Return the [x, y] coordinate for the center point of the cell that contains the specified text.  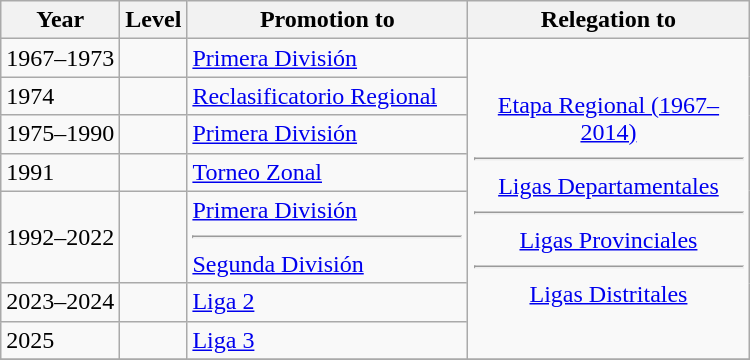
Torneo Zonal [328, 172]
1974 [60, 96]
1991 [60, 172]
Liga 3 [328, 340]
1992–2022 [60, 237]
Relegation to [608, 20]
Primera División Segunda División [328, 237]
2023–2024 [60, 302]
Etapa Regional (1967–2014)Ligas DepartamentalesLigas ProvincialesLigas Distritales [608, 199]
1975–1990 [60, 134]
Promotion to [328, 20]
Year [60, 20]
Level [154, 20]
Reclasificatorio Regional [328, 96]
1967–1973 [60, 58]
2025 [60, 340]
Liga 2 [328, 302]
